Determine the [x, y] coordinate at the center of the cell enclosing the given text.  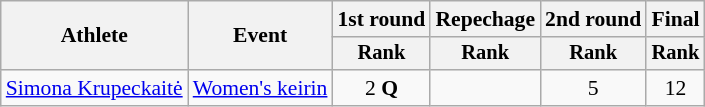
2 Q [381, 88]
Athlete [94, 36]
1st round [381, 19]
2nd round [593, 19]
Repechage [485, 19]
Women's keirin [260, 88]
Event [260, 36]
12 [675, 88]
5 [593, 88]
Final [675, 19]
Simona Krupeckaitė [94, 88]
